Find where the given text appears and provide that cell's center as [x, y] coordinate. 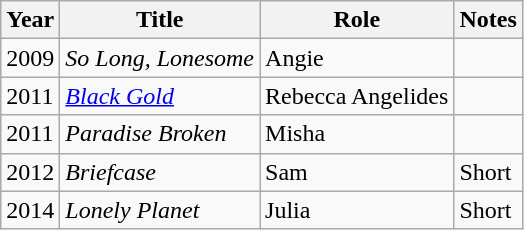
Notes [488, 20]
Misha [357, 134]
2014 [30, 210]
Rebecca Angelides [357, 96]
Year [30, 20]
Briefcase [160, 172]
Role [357, 20]
Paradise Broken [160, 134]
2009 [30, 58]
Julia [357, 210]
Angie [357, 58]
2012 [30, 172]
So Long, Lonesome [160, 58]
Black Gold [160, 96]
Sam [357, 172]
Lonely Planet [160, 210]
Title [160, 20]
